Search for the cell housing the specified text and yield its (x, y) center coordinate. 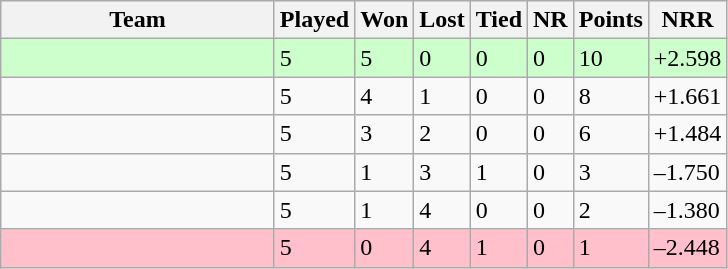
+1.484 (688, 134)
–1.380 (688, 210)
+2.598 (688, 58)
+1.661 (688, 96)
Lost (442, 20)
6 (610, 134)
Points (610, 20)
Played (314, 20)
–1.750 (688, 172)
8 (610, 96)
Tied (498, 20)
NR (551, 20)
10 (610, 58)
Team (138, 20)
Won (384, 20)
NRR (688, 20)
–2.448 (688, 248)
